For the text-containing cell, return its midpoint in (X, Y) coordinate format. 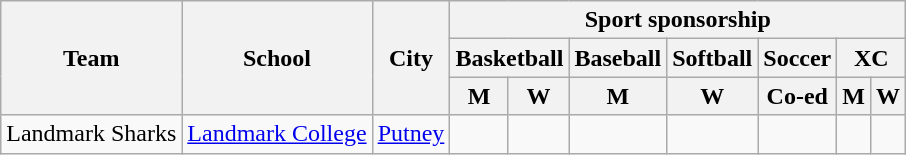
Basketball (510, 58)
Landmark College (277, 134)
Team (92, 58)
Sport sponsorship (678, 20)
School (277, 58)
Softball (712, 58)
Landmark Sharks (92, 134)
Baseball (618, 58)
Co-ed (798, 96)
Soccer (798, 58)
XC (872, 58)
Putney (411, 134)
City (411, 58)
